Pinpoint the cell where the given text exists, returning its [X, Y] midpoint coordinate. 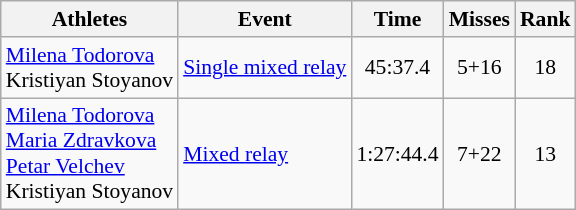
1:27:44.4 [397, 154]
Misses [480, 19]
Rank [546, 19]
18 [546, 68]
5+16 [480, 68]
13 [546, 154]
45:37.4 [397, 68]
Time [397, 19]
Milena TodorovaMaria ZdravkovaPetar VelchevKristiyan Stoyanov [90, 154]
Mixed relay [264, 154]
Athletes [90, 19]
Milena TodorovaKristiyan Stoyanov [90, 68]
Single mixed relay [264, 68]
Event [264, 19]
7+22 [480, 154]
